Return the (x, y) coordinate for the center point of the cell that contains the specified text.  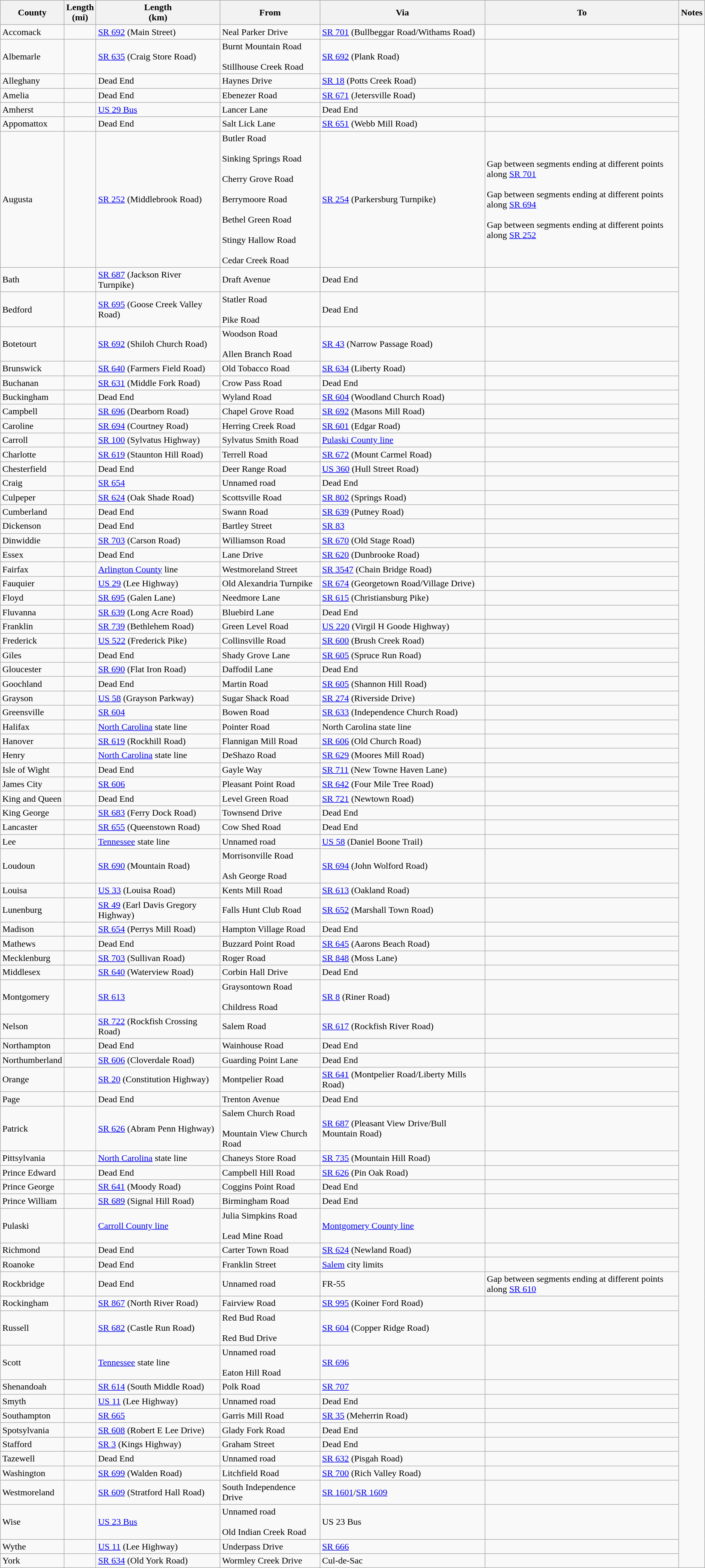
Old Alexandria Turnpike (270, 583)
Pleasant Point Road (270, 784)
Campbell Hill Road (270, 1172)
Deer Range Road (270, 469)
Lancaster (32, 827)
SR 49 (Earl Davis Gregory Highway) (158, 910)
SR 722 (Rockfish Crossing Road) (158, 1027)
SR 252 (Middlebrook Road) (158, 199)
Fluvanna (32, 612)
US 29 Bus (158, 110)
Chaneys Store Road (270, 1158)
Amherst (32, 110)
Tazewell (32, 1458)
SR 614 (South Middle Road) (158, 1387)
SR 692 (Masons Mill Road) (403, 412)
SR 626 (Abram Penn Highway) (158, 1128)
SR 695 (Galen Lane) (158, 598)
Appomattox (32, 124)
Via (403, 13)
Northampton (32, 1046)
SR 695 (Goose Creek Valley Road) (158, 309)
Fairview Road (270, 1303)
SR 633 (Independence Church Road) (403, 712)
Lunenburg (32, 910)
SR 615 (Christiansburg Pike) (403, 598)
Williamson Road (270, 540)
Brunswick (32, 368)
Loudoun (32, 866)
SR 692 (Main Street) (158, 32)
Salem Road (270, 1027)
Shenandoah (32, 1387)
Giles (32, 655)
Collinsville Road (270, 641)
SR 651 (Webb Mill Road) (403, 124)
SR 674 (Georgetown Road/Village Drive) (403, 583)
Needmore Lane (270, 598)
Albemarle (32, 56)
Wainhouse Road (270, 1046)
SR 652 (Marshall Town Road) (403, 910)
From (270, 13)
Westmoreland Street (270, 569)
SR 735 (Mountain Hill Road) (403, 1158)
SR 641 (Moody Road) (158, 1187)
Washington (32, 1473)
SR 665 (158, 1415)
SR 700 (Rich Valley Road) (403, 1473)
Buckingham (32, 397)
Montpelier Road (270, 1079)
Montgomery County line (403, 1226)
Trenton Avenue (270, 1099)
SR 3 (Kings Highway) (158, 1444)
SR 635 (Craig Store Road) (158, 56)
Garris Mill Road (270, 1415)
SR 18 (Potts Creek Road) (403, 81)
SR 619 (Staunton Hill Road) (158, 455)
Salem Church RoadMountain View Church Road (270, 1128)
SR 687 (Jackson River Turnpike) (158, 279)
Prince George (32, 1187)
Statler RoadPike Road (270, 309)
Caroline (32, 426)
SR 711 (New Towne Haven Lane) (403, 770)
US 220 (Virgil H Goode Highway) (403, 627)
Grayson (32, 698)
SR 608 (Robert E Lee Drive) (158, 1430)
SR 20 (Constitution Highway) (158, 1079)
SR 682 (Castle Run Road) (158, 1328)
Montgomery (32, 997)
Northumberland (32, 1060)
Smyth (32, 1401)
SR 687 (Pleasant View Drive/Bull Mountain Road) (403, 1128)
SR 703 (Carson Road) (158, 540)
Guarding Point Lane (270, 1060)
Roger Road (270, 958)
Gloucester (32, 670)
SR 629 (Moores Mill Road) (403, 755)
SR 606 (Cloverdale Road) (158, 1060)
Julia Simpkins RoadLead Mine Road (270, 1226)
SR 694 (Courtney Road) (158, 426)
SR 671 (Jetersville Road) (403, 95)
SR 802 (Springs Road) (403, 497)
Madison (32, 929)
Hampton Village Road (270, 929)
SR 701 (Bullbeggar Road/Withams Road) (403, 32)
Louisa (32, 891)
SR 632 (Pisgah Road) (403, 1458)
SR 683 (Ferry Dock Road) (158, 813)
Terrell Road (270, 455)
SR 666 (403, 1547)
Carter Town Road (270, 1250)
SR 605 (Shannon Hill Road) (403, 684)
Scottsville Road (270, 497)
King George (32, 813)
Butler RoadSinking Springs RoadCherry Grove RoadBerrymoore RoadBethel Green RoadStingy Hallow RoadCedar Creek Road (270, 199)
SR 624 (Oak Shade Road) (158, 497)
SR 690 (Mountain Road) (158, 866)
Frederick (32, 641)
Level Green Road (270, 798)
US 33 (Louisa Road) (158, 891)
Salem city limits (403, 1264)
Mathews (32, 944)
SR 640 (Farmers Field Road) (158, 368)
SR 655 (Queenstown Road) (158, 827)
SR 640 (Waterview Road) (158, 972)
Botetourt (32, 344)
Bath (32, 279)
Cumberland (32, 512)
Buzzard Point Road (270, 944)
Bartley Street (270, 526)
Underpass Drive (270, 1547)
Buchanan (32, 383)
SR 100 (Sylvatus Highway) (158, 440)
Unnamed roadOld Indian Creek Road (270, 1522)
SR 617 (Rockfish River Road) (403, 1027)
SR 1601/SR 1609 (403, 1493)
SR 43 (Narrow Passage Road) (403, 344)
SR 613 (Oakland Road) (403, 891)
Prince William (32, 1201)
Lee (32, 842)
Woodson RoadAllen Branch Road (270, 344)
Neal Parker Drive (270, 32)
Sugar Shack Road (270, 698)
Pulaski (32, 1226)
Culpeper (32, 497)
Rockbridge (32, 1284)
Burnt Mountain RoadStillhouse Creek Road (270, 56)
FR-55 (403, 1284)
Salt Lick Lane (270, 124)
SR 696 (Dearborn Road) (158, 412)
SR 620 (Dunbrooke Road) (403, 555)
SR 639 (Long Acre Road) (158, 612)
SR 696 (403, 1362)
SR 606 (158, 784)
Length(km) (158, 13)
SR 604 (Woodland Church Road) (403, 397)
SR 274 (Riverside Drive) (403, 698)
Roanoke (32, 1264)
SR 606 (Old Church Road) (403, 741)
Richmond (32, 1250)
Wise (32, 1522)
SR 601 (Edgar Road) (403, 426)
Old Tobacco Road (270, 368)
King and Queen (32, 798)
Southampton (32, 1415)
US 58 (Grayson Parkway) (158, 698)
South Independence Drive (270, 1493)
Herring Creek Road (270, 426)
Townsend Drive (270, 813)
SR 604 (158, 712)
Flannigan Mill Road (270, 741)
Russell (32, 1328)
Goochland (32, 684)
SR 605 (Spruce Run Road) (403, 655)
Green Level Road (270, 627)
Floyd (32, 598)
SR 672 (Mount Carmel Road) (403, 455)
Stafford (32, 1444)
Corbin Hall Drive (270, 972)
Essex (32, 555)
Dickenson (32, 526)
Swann Road (270, 512)
Prince Edward (32, 1172)
SR 35 (Meherrin Road) (403, 1415)
SR 692 (Shiloh Church Road) (158, 344)
Hanover (32, 741)
Augusta (32, 199)
Unnamed roadEaton Hill Road (270, 1362)
Carroll (32, 440)
Alleghany (32, 81)
DeShazo Road (270, 755)
SR 639 (Putney Road) (403, 512)
SR 689 (Signal Hill Road) (158, 1201)
Orange (32, 1079)
Patrick (32, 1128)
Campbell (32, 412)
SR 83 (403, 526)
Wythe (32, 1547)
Accomack (32, 32)
SR 8 (Riner Road) (403, 997)
Fairfax (32, 569)
County (32, 13)
Carroll County line (158, 1226)
SR 867 (North River Road) (158, 1303)
Amelia (32, 95)
Franklin (32, 627)
James City (32, 784)
Chapel Grove Road (270, 412)
SR 654 (Perrys Mill Road) (158, 929)
SR 634 (Old York Road) (158, 1561)
SR 634 (Liberty Road) (403, 368)
SR 600 (Brush Creek Road) (403, 641)
Franklin Street (270, 1264)
SR 721 (Newtown Road) (403, 798)
SR 848 (Moss Lane) (403, 958)
Cow Shed Road (270, 827)
Westmoreland (32, 1493)
Fauquier (32, 583)
Middlesex (32, 972)
SR 739 (Bethlehem Road) (158, 627)
Spotsylvania (32, 1430)
SR 604 (Copper Ridge Road) (403, 1328)
Notes (692, 13)
Glady Fork Road (270, 1430)
Nelson (32, 1027)
SR 641 (Montpelier Road/Liberty Mills Road) (403, 1079)
Henry (32, 755)
SR 670 (Old Stage Road) (403, 540)
Charlotte (32, 455)
US 522 (Frederick Pike) (158, 641)
Rockingham (32, 1303)
SR 642 (Four Mile Tree Road) (403, 784)
Wyland Road (270, 397)
Dinwiddie (32, 540)
Pittsylvania (32, 1158)
Arlington County line (158, 569)
SR 690 (Flat Iron Road) (158, 670)
Shady Grove Lane (270, 655)
Greensville (32, 712)
Pulaski County line (403, 440)
Halifax (32, 727)
Bluebird Lane (270, 612)
Gayle Way (270, 770)
Bedford (32, 309)
Mecklenburg (32, 958)
SR 631 (Middle Fork Road) (158, 383)
SR 995 (Koiner Ford Road) (403, 1303)
SR 694 (John Wolford Road) (403, 866)
SR 619 (Rockhill Road) (158, 741)
Lane Drive (270, 555)
Scott (32, 1362)
Gap between segments ending at different points along SR 610 (582, 1284)
Martin Road (270, 684)
Chesterfield (32, 469)
Isle of Wight (32, 770)
Draft Avenue (270, 279)
To (582, 13)
Haynes Drive (270, 81)
Red Bud RoadRed Bud Drive (270, 1328)
Polk Road (270, 1387)
SR 613 (158, 997)
Crow Pass Road (270, 383)
Ebenezer Road (270, 95)
Morrisonville RoadAsh George Road (270, 866)
SR 654 (158, 483)
Page (32, 1099)
York (32, 1561)
SR 609 (Stratford Hall Road) (158, 1493)
Pointer Road (270, 727)
Birmingham Road (270, 1201)
Wormley Creek Drive (270, 1561)
US 58 (Daniel Boone Trail) (403, 842)
Graham Street (270, 1444)
SR 254 (Parkersburg Turnpike) (403, 199)
Kents Mill Road (270, 891)
SR 703 (Sullivan Road) (158, 958)
Daffodil Lane (270, 670)
SR 645 (Aarons Beach Road) (403, 944)
Lancer Lane (270, 110)
US 29 (Lee Highway) (158, 583)
Litchfield Road (270, 1473)
US 360 (Hull Street Road) (403, 469)
SR 699 (Walden Road) (158, 1473)
SR 707 (403, 1387)
Sylvatus Smith Road (270, 440)
SR 3547 (Chain Bridge Road) (403, 569)
Length(mi) (80, 13)
SR 692 (Plank Road) (403, 56)
Coggins Point Road (270, 1187)
Graysontown RoadChildress Road (270, 997)
SR 624 (Newland Road) (403, 1250)
Cul-de-Sac (403, 1561)
Craig (32, 483)
Falls Hunt Club Road (270, 910)
SR 626 (Pin Oak Road) (403, 1172)
Bowen Road (270, 712)
